Find where the given text appears and provide that cell's center as (x, y) coordinate. 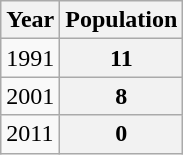
0 (122, 134)
Year (30, 20)
8 (122, 96)
Population (122, 20)
2011 (30, 134)
1991 (30, 58)
11 (122, 58)
2001 (30, 96)
